Search for the cell housing the specified text and yield its [X, Y] center coordinate. 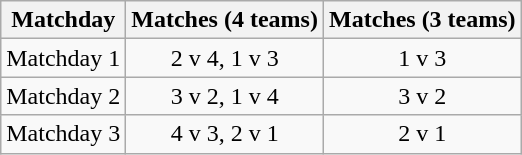
Matchday 2 [64, 96]
Matchday 3 [64, 134]
2 v 1 [422, 134]
3 v 2, 1 v 4 [225, 96]
Matchday [64, 20]
4 v 3, 2 v 1 [225, 134]
Matches (4 teams) [225, 20]
1 v 3 [422, 58]
Matchday 1 [64, 58]
2 v 4, 1 v 3 [225, 58]
3 v 2 [422, 96]
Matches (3 teams) [422, 20]
